Locate the cell with the specified text and output its (x, y) center coordinate. 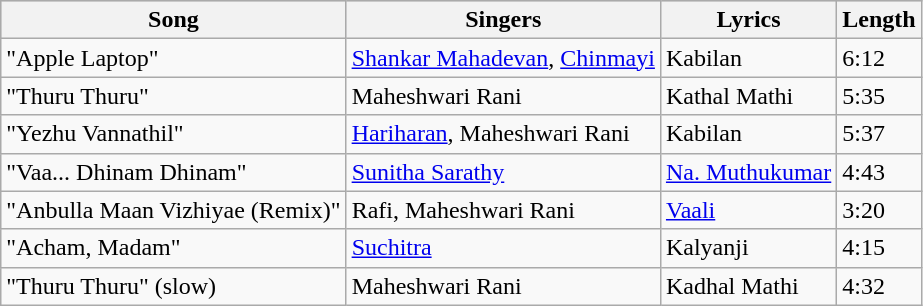
Length (879, 20)
4:32 (879, 286)
Sunitha Sarathy (503, 172)
4:43 (879, 172)
Kalyanji (748, 248)
4:15 (879, 248)
Rafi, Maheshwari Rani (503, 210)
"Acham, Madam" (174, 248)
"Thuru Thuru" (174, 96)
"Yezhu Vannathil" (174, 134)
Singers (503, 20)
Kathal Mathi (748, 96)
3:20 (879, 210)
"Vaa... Dhinam Dhinam" (174, 172)
"Thuru Thuru" (slow) (174, 286)
5:37 (879, 134)
6:12 (879, 58)
Na. Muthukumar (748, 172)
"Anbulla Maan Vizhiyae (Remix)" (174, 210)
Kadhal Mathi (748, 286)
Shankar Mahadevan, Chinmayi (503, 58)
Suchitra (503, 248)
Vaali (748, 210)
Song (174, 20)
"Apple Laptop" (174, 58)
Hariharan, Maheshwari Rani (503, 134)
Lyrics (748, 20)
5:35 (879, 96)
